Locate the cell with the specified text and output its (x, y) center coordinate. 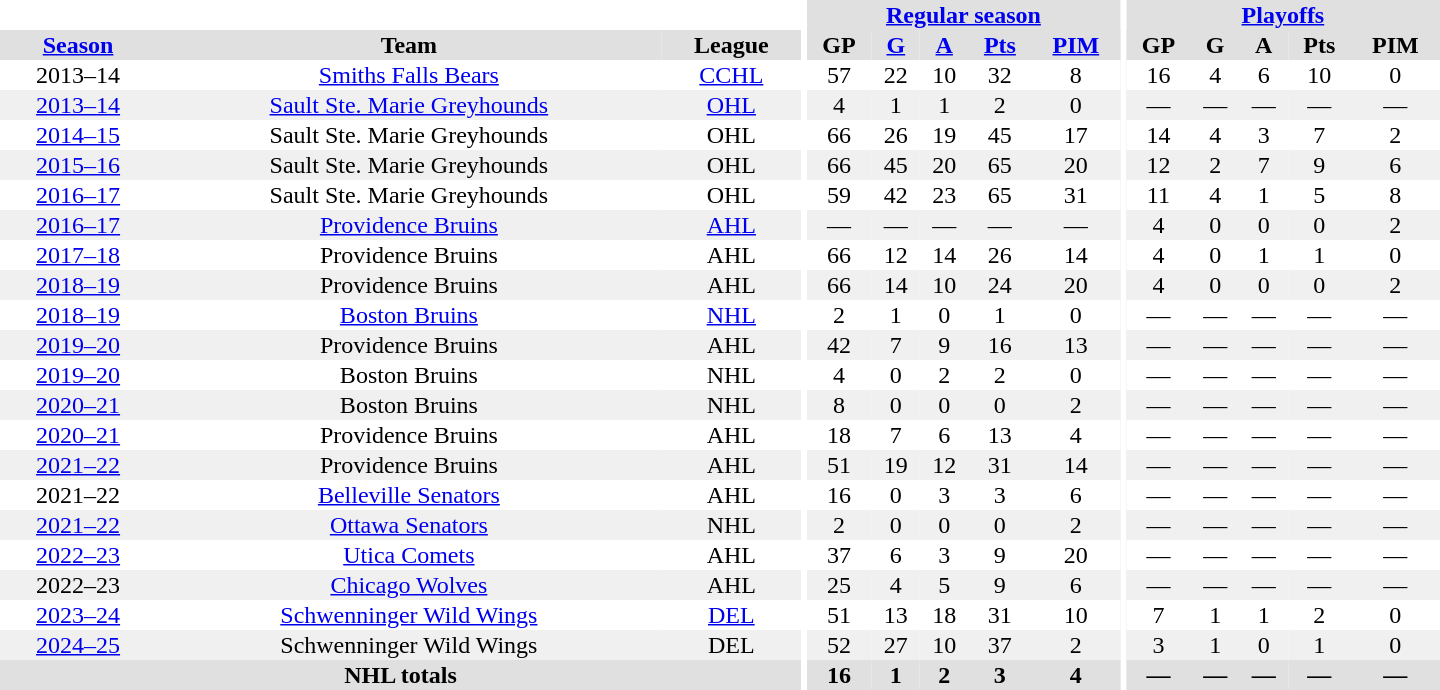
11 (1158, 195)
22 (896, 75)
CCHL (732, 75)
Belleville Senators (408, 495)
2024–25 (78, 645)
Utica Comets (408, 555)
27 (896, 645)
2014–15 (78, 135)
2015–16 (78, 165)
17 (1076, 135)
25 (838, 585)
Ottawa Senators (408, 525)
57 (838, 75)
32 (1000, 75)
Team (408, 45)
2017–18 (78, 255)
24 (1000, 285)
Regular season (963, 15)
23 (944, 195)
Season (78, 45)
Playoffs (1283, 15)
Chicago Wolves (408, 585)
Smiths Falls Bears (408, 75)
League (732, 45)
59 (838, 195)
NHL totals (400, 675)
2023–24 (78, 615)
52 (838, 645)
